For the text-containing cell, return its midpoint in (X, Y) coordinate format. 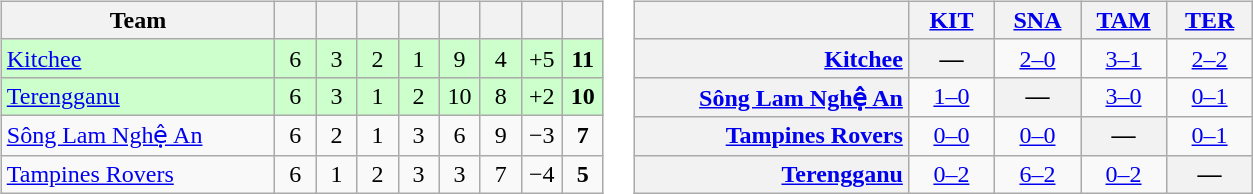
5 (582, 174)
+2 (542, 96)
KIT (951, 20)
+5 (542, 58)
11 (582, 58)
Team (138, 20)
2–2 (1210, 58)
4 (500, 58)
3–1 (1123, 58)
TAM (1123, 20)
1–0 (951, 97)
8 (500, 96)
SNA (1037, 20)
−3 (542, 135)
3–0 (1123, 97)
−4 (542, 174)
TER (1210, 20)
6–2 (1037, 174)
2–0 (1037, 58)
